Return (X, Y) of the center of cell containing provided text 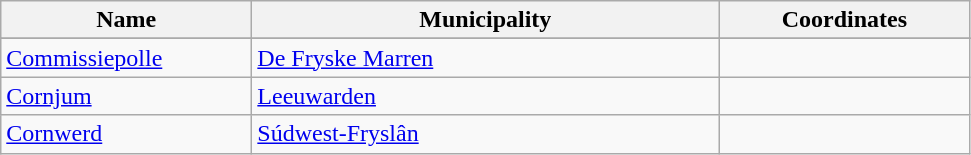
Cornwerd (126, 134)
De Fryske Marren (486, 58)
Coordinates (844, 20)
Leeuwarden (486, 96)
Municipality (486, 20)
Cornjum (126, 96)
Commissiepolle (126, 58)
Name (126, 20)
Súdwest-Fryslân (486, 134)
